Scan for the cell matching the given text and deliver its [x, y] coordinate at center. 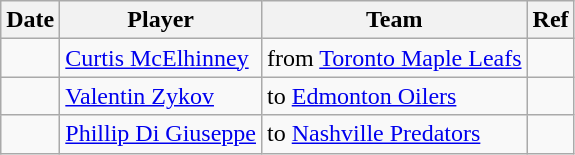
Curtis McElhinney [161, 58]
to Edmonton Oilers [395, 96]
to Nashville Predators [395, 134]
Player [161, 20]
Ref [550, 20]
Valentin Zykov [161, 96]
Team [395, 20]
Date [30, 20]
Phillip Di Giuseppe [161, 134]
from Toronto Maple Leafs [395, 58]
